Extract the (x, y) coordinate from the center of the cell holding the provided text.  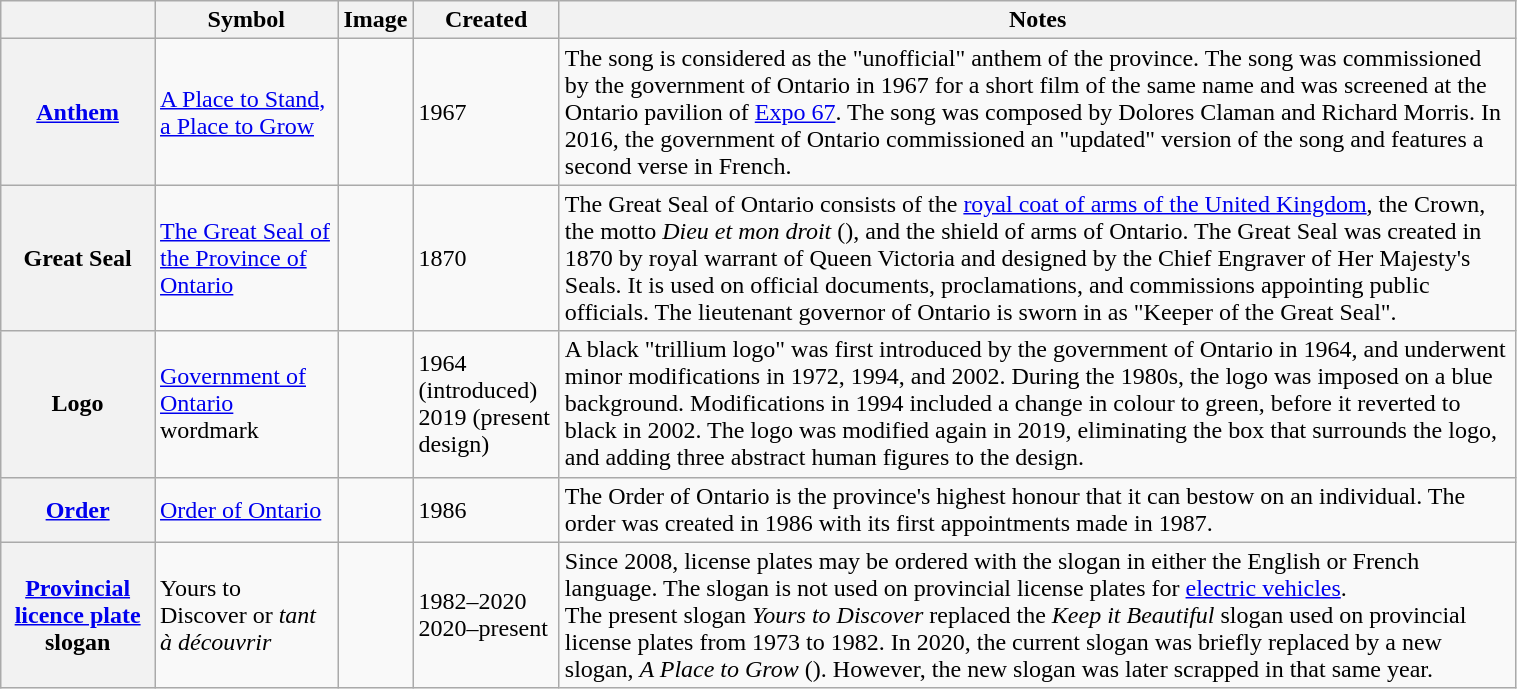
1964 (introduced)2019 (present design) (486, 404)
Government of Ontario wordmark (246, 404)
Anthem (78, 112)
Symbol (246, 20)
Order (78, 510)
1870 (486, 258)
Great Seal (78, 258)
The Great Seal of the Province of Ontario (246, 258)
Provincial licence plate slogan (78, 615)
Notes (1038, 20)
Order of Ontario (246, 510)
1967 (486, 112)
Image (376, 20)
1986 (486, 510)
Yours to Discover or tant à découvrir (246, 615)
1982–20202020–present (486, 615)
A Place to Stand, a Place to Grow (246, 112)
Logo (78, 404)
Created (486, 20)
